Return (X, Y) of the center of cell containing provided text 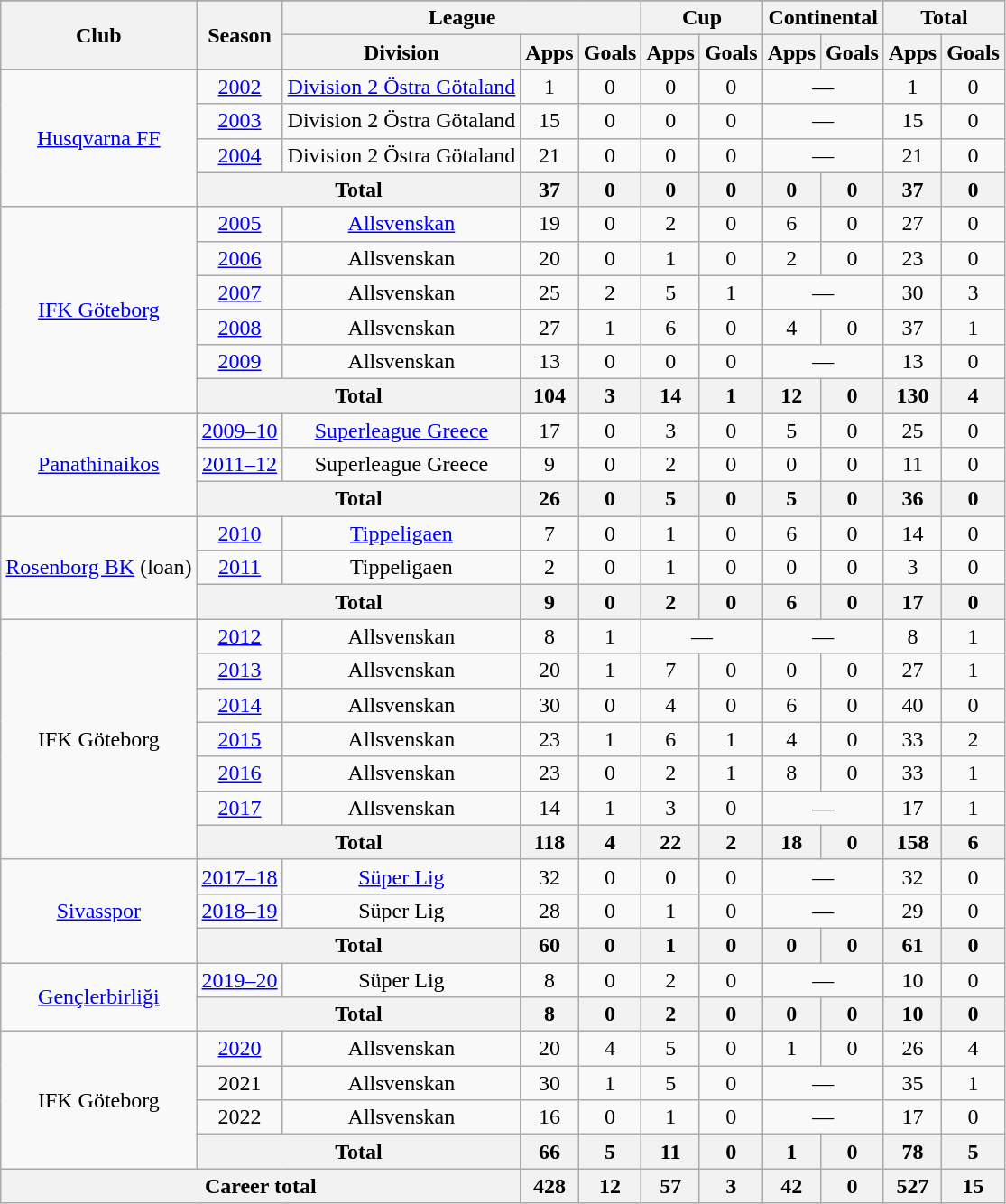
2014 (240, 705)
527 (912, 1186)
29 (912, 911)
Gençlerbirliği (99, 996)
2015 (240, 739)
57 (670, 1186)
2006 (240, 258)
Club (99, 35)
Season (240, 35)
40 (912, 705)
2017 (240, 808)
36 (912, 499)
2007 (240, 292)
22 (670, 842)
Husqvarna FF (99, 138)
2002 (240, 87)
118 (549, 842)
2011–12 (240, 465)
78 (912, 1152)
19 (549, 224)
2009–10 (240, 431)
2019–20 (240, 979)
16 (549, 1117)
2020 (240, 1049)
130 (912, 395)
Division (401, 52)
Cup (702, 18)
Sivasspor (99, 911)
2012 (240, 636)
2013 (240, 671)
428 (549, 1186)
42 (791, 1186)
28 (549, 911)
2021 (240, 1083)
2008 (240, 327)
61 (912, 945)
35 (912, 1083)
104 (549, 395)
66 (549, 1152)
2005 (240, 224)
2016 (240, 773)
2010 (240, 533)
2017–18 (240, 876)
Continental (823, 18)
2009 (240, 361)
18 (791, 842)
Panathinaikos (99, 465)
2022 (240, 1117)
2004 (240, 155)
60 (549, 945)
Rosenborg BK (loan) (99, 568)
League (462, 18)
2003 (240, 121)
Career total (261, 1186)
158 (912, 842)
2011 (240, 568)
2018–19 (240, 911)
